Output the [x, y] coordinate of the center of the cell containing the given text.  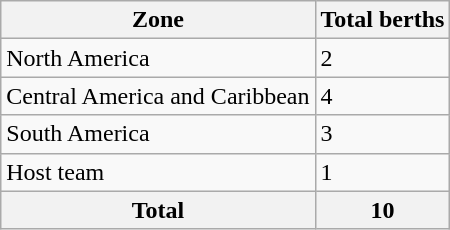
10 [382, 210]
2 [382, 58]
Host team [158, 172]
Total berths [382, 20]
Total [158, 210]
4 [382, 96]
1 [382, 172]
Central America and Caribbean [158, 96]
North America [158, 58]
Zone [158, 20]
South America [158, 134]
3 [382, 134]
